Determine the [x, y] coordinate at the center of the cell enclosing the given text.  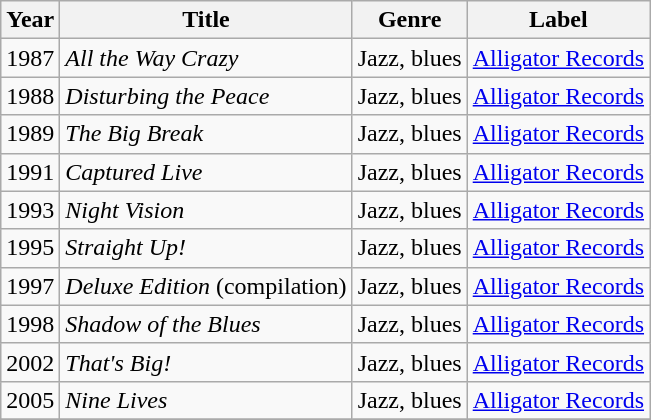
Straight Up! [206, 248]
1995 [30, 248]
Captured Live [206, 172]
Title [206, 20]
All the Way Crazy [206, 58]
That's Big! [206, 362]
1989 [30, 134]
2005 [30, 400]
1993 [30, 210]
1991 [30, 172]
Disturbing the Peace [206, 96]
1987 [30, 58]
1998 [30, 324]
2002 [30, 362]
Year [30, 20]
1997 [30, 286]
Shadow of the Blues [206, 324]
Nine Lives [206, 400]
Night Vision [206, 210]
Deluxe Edition (compilation) [206, 286]
Label [558, 20]
1988 [30, 96]
Genre [410, 20]
The Big Break [206, 134]
